Output the [x, y] coordinate of the center of the cell containing the given text.  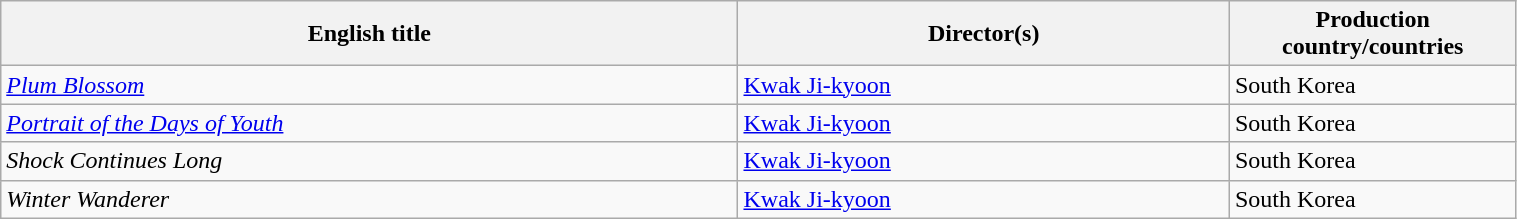
Production country/countries [1372, 34]
Winter Wanderer [370, 199]
English title [370, 34]
Portrait of the Days of Youth [370, 123]
Director(s) [984, 34]
Plum Blossom [370, 85]
Shock Continues Long [370, 161]
